For the text-containing cell, return its midpoint in [x, y] coordinate format. 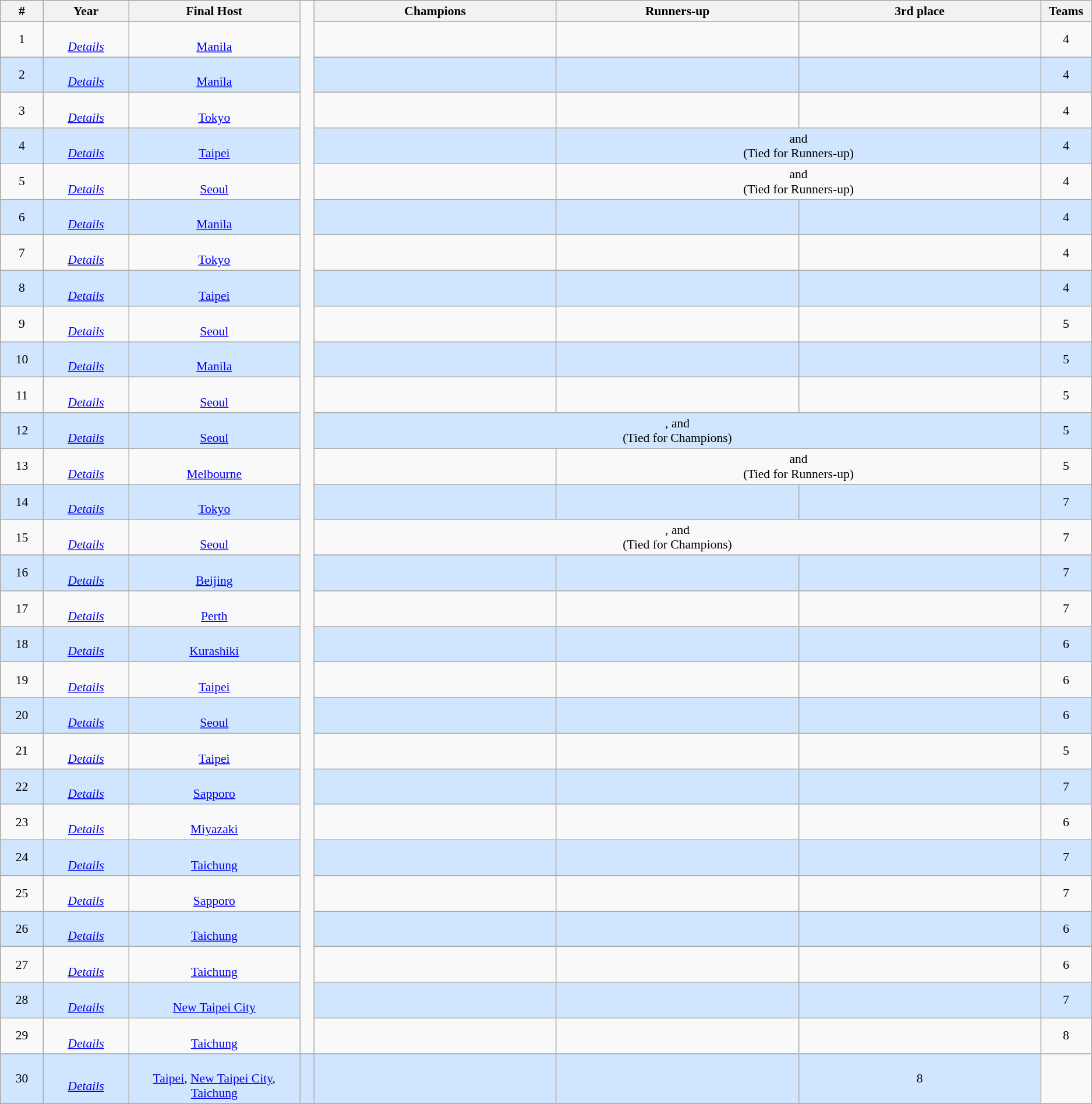
22 [22, 786]
14 [22, 502]
28 [22, 1000]
Year [86, 11]
16 [22, 573]
18 [22, 644]
1 [22, 40]
Champions [435, 11]
Kurashiki [214, 644]
Taipei, New Taipei City, Taichung [214, 1078]
New Taipei City [214, 1000]
24 [22, 858]
17 [22, 609]
25 [22, 893]
Final Host [214, 11]
19 [22, 680]
Perth [214, 609]
10 [22, 360]
21 [22, 751]
2 [22, 75]
Teams [1066, 11]
29 [22, 1035]
26 [22, 929]
Melbourne [214, 466]
20 [22, 715]
3rd place [920, 11]
3 [22, 111]
23 [22, 822]
9 [22, 324]
11 [22, 395]
15 [22, 538]
30 [22, 1078]
27 [22, 964]
Miyazaki [214, 822]
12 [22, 431]
13 [22, 466]
# [22, 11]
Runners-up [677, 11]
Beijing [214, 573]
